Extract the [x, y] coordinate from the center of the cell holding the provided text.  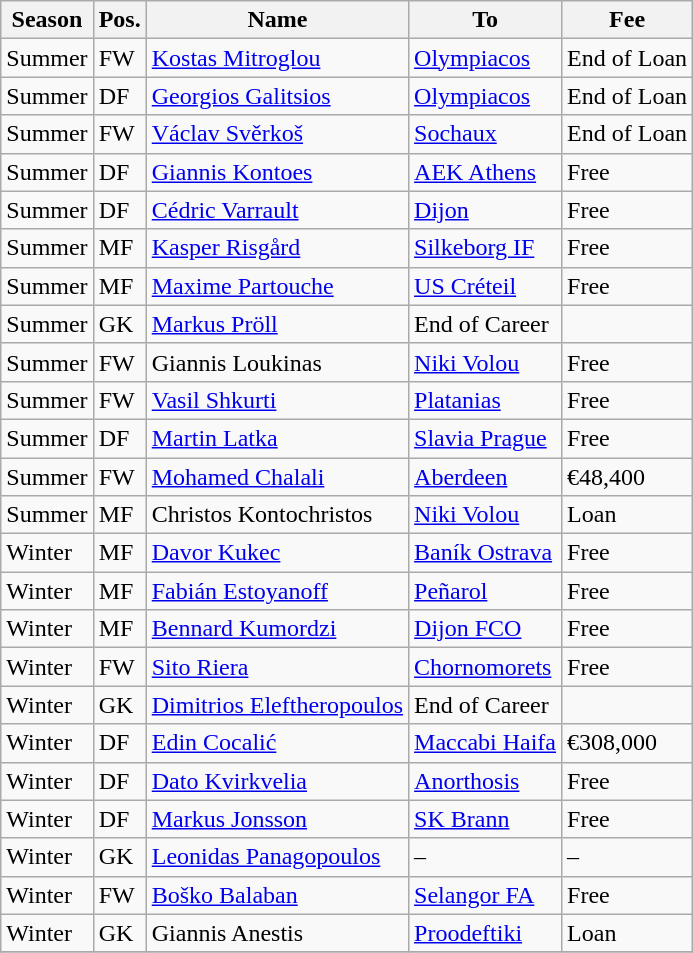
Baník Ostrava [486, 553]
Anorthosis [486, 781]
Silkeborg IF [486, 248]
Sochaux [486, 134]
Kostas Mitroglou [277, 58]
Giannis Anestis [277, 933]
Davor Kukec [277, 553]
Vasil Shkurti [277, 400]
Proodeftiki [486, 933]
Markus Jonsson [277, 819]
Mohamed Chalali [277, 477]
€308,000 [628, 743]
Martin Latka [277, 438]
Slavia Prague [486, 438]
Peñarol [486, 591]
Sito Riera [277, 667]
Name [277, 20]
Václav Svěrkoš [277, 134]
Fee [628, 20]
€48,400 [628, 477]
Maxime Partouche [277, 286]
AEK Athens [486, 172]
Edin Cocalić [277, 743]
Selangor FA [486, 895]
SK Brann [486, 819]
Christos Kontochristos [277, 515]
US Créteil [486, 286]
Dimitrios Eleftheropoulos [277, 705]
Boško Balaban [277, 895]
Georgios Galitsios [277, 96]
Leonidas Panagopoulos [277, 857]
Markus Pröll [277, 324]
Giannis Kontoes [277, 172]
Dijon FCO [486, 629]
Pos. [120, 20]
Platanias [486, 400]
Dato Kvirkvelia [277, 781]
Cédric Varrault [277, 210]
Dijon [486, 210]
Maccabi Haifa [486, 743]
Kasper Risgård [277, 248]
Bennard Kumordzi [277, 629]
Chornomorets [486, 667]
Giannis Loukinas [277, 362]
Aberdeen [486, 477]
Fabián Estoyanoff [277, 591]
Season [47, 20]
To [486, 20]
